Identify which cell holds the provided text, then report its (x, y) central coordinate. 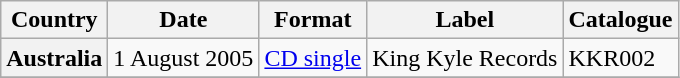
KKR002 (620, 58)
Format (313, 20)
CD single (313, 58)
1 August 2005 (184, 58)
Date (184, 20)
Australia (54, 58)
King Kyle Records (465, 58)
Label (465, 20)
Catalogue (620, 20)
Country (54, 20)
